Scan for the cell matching the given text and deliver its [x, y] coordinate at center. 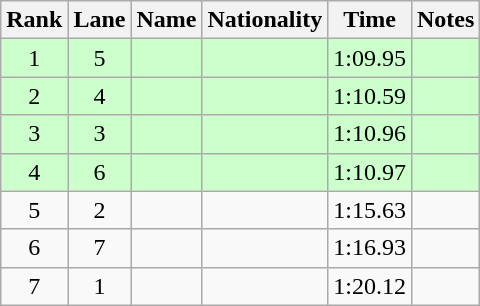
Nationality [265, 20]
Time [370, 20]
Rank [34, 20]
1:10.97 [370, 172]
1:10.59 [370, 96]
1:09.95 [370, 58]
Lane [100, 20]
1:16.93 [370, 248]
Name [166, 20]
Notes [445, 20]
1:20.12 [370, 286]
1:15.63 [370, 210]
1:10.96 [370, 134]
